From the cell containing the given text, extract its center point as (x, y) coordinate. 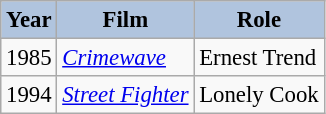
Ernest Trend (259, 58)
Street Fighter (126, 95)
Crimewave (126, 58)
Role (259, 20)
Lonely Cook (259, 95)
1994 (29, 95)
Year (29, 20)
Film (126, 20)
1985 (29, 58)
